Find where the given text appears and provide that cell's center as (X, Y) coordinate. 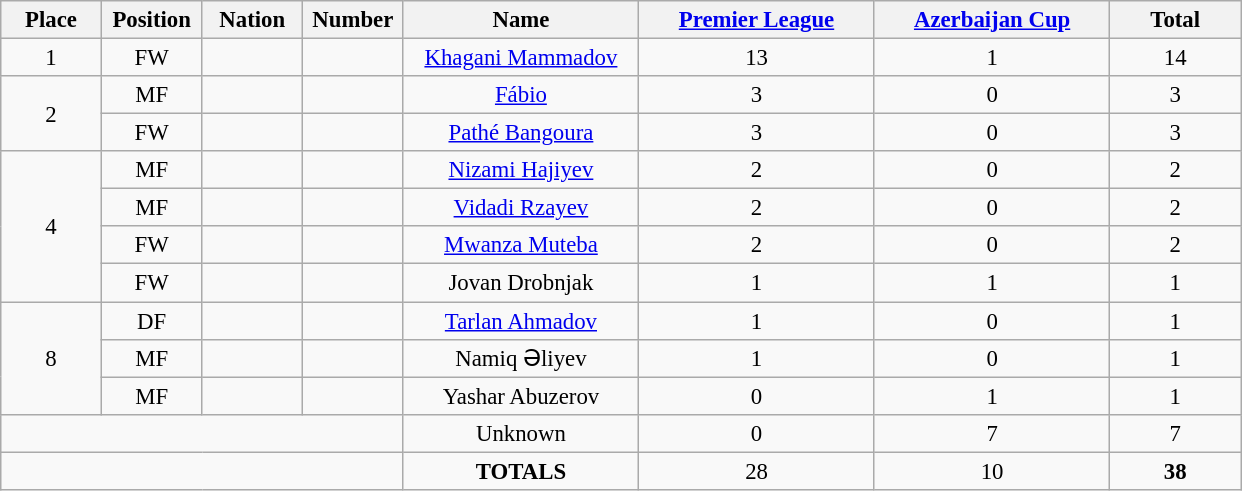
Vidadi Rzayev (521, 208)
Fábio (521, 95)
14 (1176, 58)
Unknown (521, 433)
Tarlan Ahmadov (521, 321)
Nation (252, 20)
Mwanza Muteba (521, 245)
Name (521, 20)
13 (757, 58)
Total (1176, 20)
Position (152, 20)
Number (354, 20)
8 (52, 358)
Place (52, 20)
Premier League (757, 20)
28 (757, 471)
Namiq Əliyev (521, 358)
Azerbaijan Cup (992, 20)
DF (152, 321)
4 (52, 226)
Yashar Abuzerov (521, 396)
Jovan Drobnjak (521, 283)
Khagani Mammadov (521, 58)
Pathé Bangoura (521, 133)
Nizami Hajiyev (521, 170)
10 (992, 471)
38 (1176, 471)
TOTALS (521, 471)
